Output the (X, Y) coordinate of the center of the cell containing the given text.  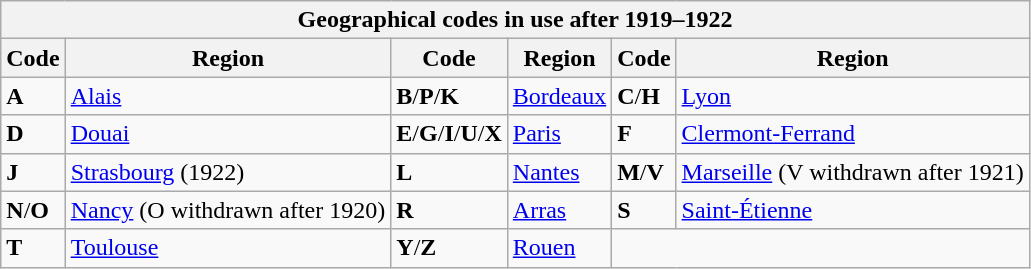
M/V (644, 172)
N/O (33, 210)
Geographical codes in use after 1919–1922 (516, 20)
B/P/K (450, 96)
F (644, 134)
Nancy (O withdrawn after 1920) (228, 210)
Paris (559, 134)
Arras (559, 210)
C/H (644, 96)
Clermont-Ferrand (852, 134)
Y/Z (450, 248)
Rouen (559, 248)
E/G/I/U/X (450, 134)
Strasbourg (1922) (228, 172)
Nantes (559, 172)
Bordeaux (559, 96)
R (450, 210)
T (33, 248)
Alais (228, 96)
Lyon (852, 96)
Saint-Étienne (852, 210)
S (644, 210)
D (33, 134)
Marseille (V withdrawn after 1921) (852, 172)
A (33, 96)
Douai (228, 134)
L (450, 172)
Toulouse (228, 248)
J (33, 172)
